Output the (X, Y) coordinate of the center of the cell containing the given text.  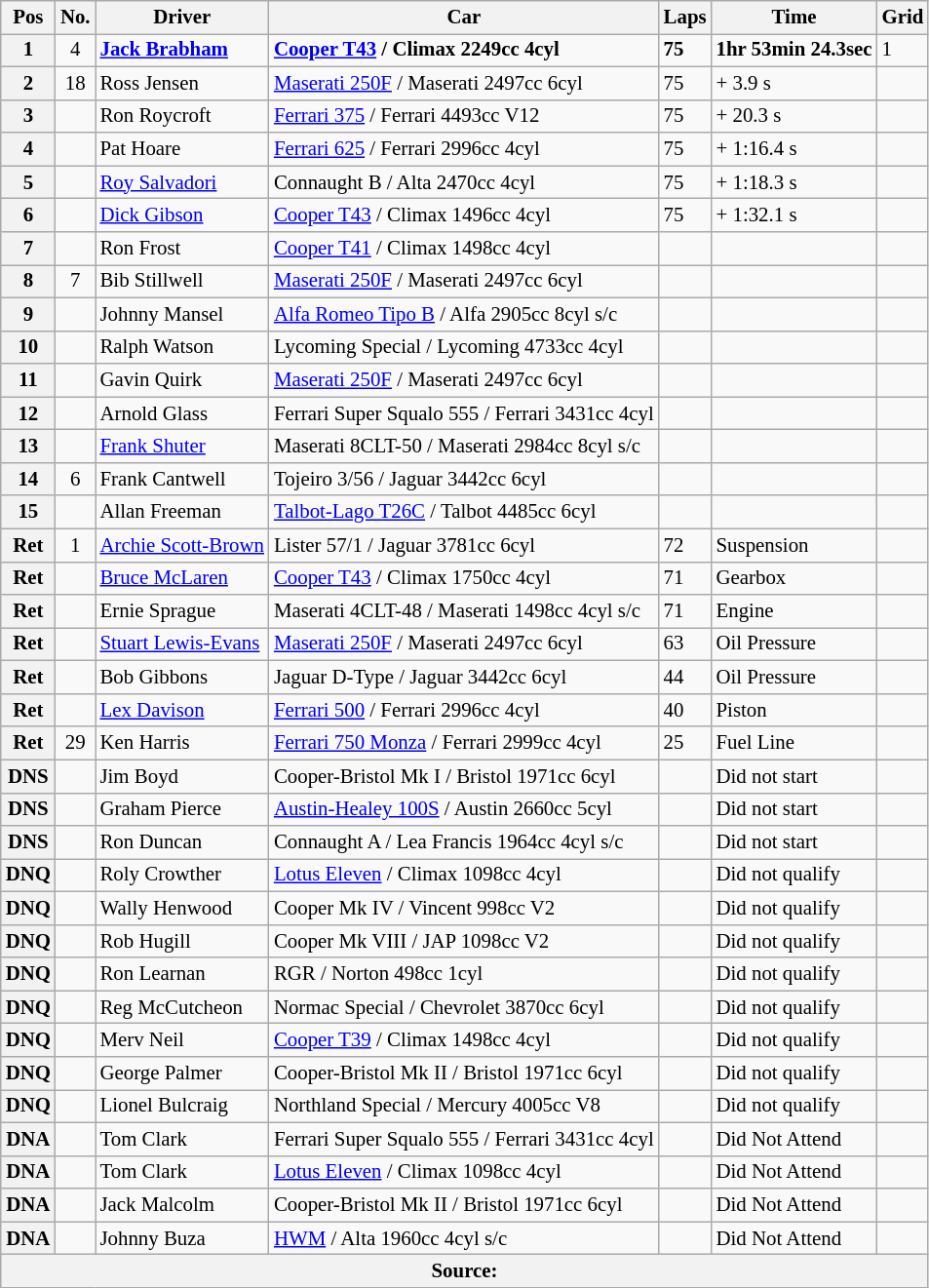
Cooper T43 / Climax 1750cc 4cyl (464, 578)
Allan Freeman (182, 512)
Roly Crowther (182, 876)
Merv Neil (182, 1040)
Ron Frost (182, 249)
No. (76, 18)
Cooper T39 / Climax 1498cc 4cyl (464, 1040)
Bob Gibbons (182, 678)
Cooper Mk VIII / JAP 1098cc V2 (464, 941)
Driver (182, 18)
Ron Learnan (182, 974)
Northland Special / Mercury 4005cc V8 (464, 1107)
Jack Malcolm (182, 1205)
Gavin Quirk (182, 380)
Grid (903, 18)
Ferrari 625 / Ferrari 2996cc 4cyl (464, 149)
Ralph Watson (182, 347)
Tojeiro 3/56 / Jaguar 3442cc 6cyl (464, 479)
Lister 57/1 / Jaguar 3781cc 6cyl (464, 545)
Lycoming Special / Lycoming 4733cc 4cyl (464, 347)
+ 1:32.1 s (794, 215)
15 (28, 512)
Ron Roycroft (182, 116)
29 (76, 743)
8 (28, 281)
Wally Henwood (182, 908)
Maserati 8CLT-50 / Maserati 2984cc 8cyl s/c (464, 447)
Ferrari 750 Monza / Ferrari 2999cc 4cyl (464, 743)
Fuel Line (794, 743)
Stuart Lewis-Evans (182, 644)
Gearbox (794, 578)
Ernie Sprague (182, 611)
Austin-Healey 100S / Austin 2660cc 5cyl (464, 809)
Rob Hugill (182, 941)
Normac Special / Chevrolet 3870cc 6cyl (464, 1007)
9 (28, 314)
Ferrari 375 / Ferrari 4493cc V12 (464, 116)
Pat Hoare (182, 149)
1hr 53min 24.3sec (794, 50)
Source: (465, 1271)
+ 1:16.4 s (794, 149)
Cooper-Bristol Mk I / Bristol 1971cc 6cyl (464, 776)
Connaught A / Lea Francis 1964cc 4cyl s/c (464, 842)
Jim Boyd (182, 776)
18 (76, 83)
Ross Jensen (182, 83)
Pos (28, 18)
Suspension (794, 545)
Ken Harris (182, 743)
Bruce McLaren (182, 578)
Roy Salvadori (182, 182)
5 (28, 182)
Cooper Mk IV / Vincent 998cc V2 (464, 908)
3 (28, 116)
Jack Brabham (182, 50)
Time (794, 18)
Dick Gibson (182, 215)
Lex Davison (182, 710)
25 (685, 743)
Graham Pierce (182, 809)
Laps (685, 18)
+ 3.9 s (794, 83)
40 (685, 710)
Johnny Mansel (182, 314)
Frank Shuter (182, 447)
13 (28, 447)
Piston (794, 710)
Connaught B / Alta 2470cc 4cyl (464, 182)
Reg McCutcheon (182, 1007)
Bib Stillwell (182, 281)
Archie Scott-Brown (182, 545)
Frank Cantwell (182, 479)
RGR / Norton 498cc 1cyl (464, 974)
63 (685, 644)
Engine (794, 611)
Car (464, 18)
George Palmer (182, 1073)
Ron Duncan (182, 842)
Maserati 4CLT-48 / Maserati 1498cc 4cyl s/c (464, 611)
HWM / Alta 1960cc 4cyl s/c (464, 1238)
Talbot-Lago T26C / Talbot 4485cc 6cyl (464, 512)
10 (28, 347)
Ferrari 500 / Ferrari 2996cc 4cyl (464, 710)
Arnold Glass (182, 413)
2 (28, 83)
Johnny Buza (182, 1238)
+ 1:18.3 s (794, 182)
14 (28, 479)
72 (685, 545)
11 (28, 380)
12 (28, 413)
Cooper T43 / Climax 1496cc 4cyl (464, 215)
Cooper T41 / Climax 1498cc 4cyl (464, 249)
+ 20.3 s (794, 116)
44 (685, 678)
Cooper T43 / Climax 2249cc 4cyl (464, 50)
Lionel Bulcraig (182, 1107)
Jaguar D-Type / Jaguar 3442cc 6cyl (464, 678)
Alfa Romeo Tipo B / Alfa 2905cc 8cyl s/c (464, 314)
